Output the [X, Y] coordinate of the center of the cell containing the given text.  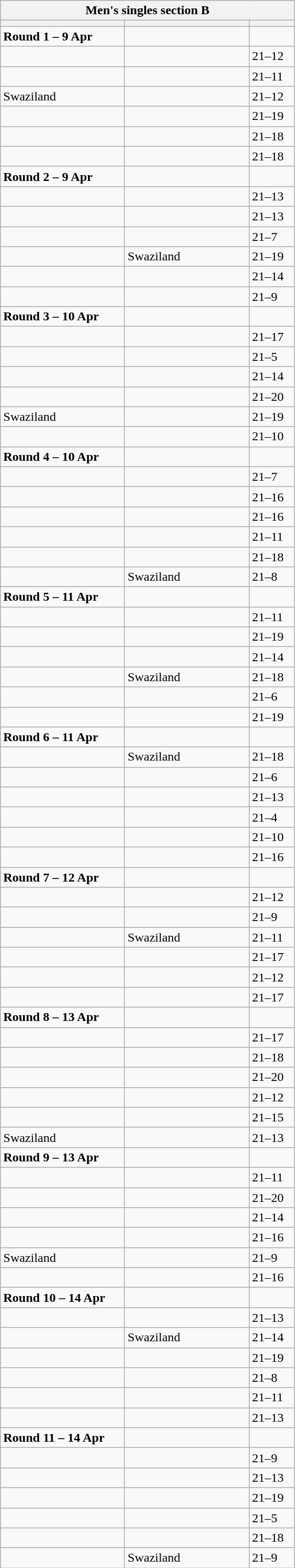
Round 6 – 11 Apr [63, 737]
21–15 [272, 1117]
Round 7 – 12 Apr [63, 877]
Round 1 – 9 Apr [63, 36]
Round 3 – 10 Apr [63, 317]
Round 8 – 13 Apr [63, 1017]
Round 5 – 11 Apr [63, 597]
Round 10 – 14 Apr [63, 1298]
21–4 [272, 817]
Men's singles section B [147, 11]
Round 2 – 9 Apr [63, 176]
Round 11 – 14 Apr [63, 1438]
Round 4 – 10 Apr [63, 457]
Round 9 – 13 Apr [63, 1157]
